Find where the given text appears and provide that cell's center as (x, y) coordinate. 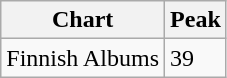
39 (196, 58)
Peak (196, 20)
Chart (83, 20)
Finnish Albums (83, 58)
